Capture the cell that displays the provided text and extract its (X, Y) central coordinate. 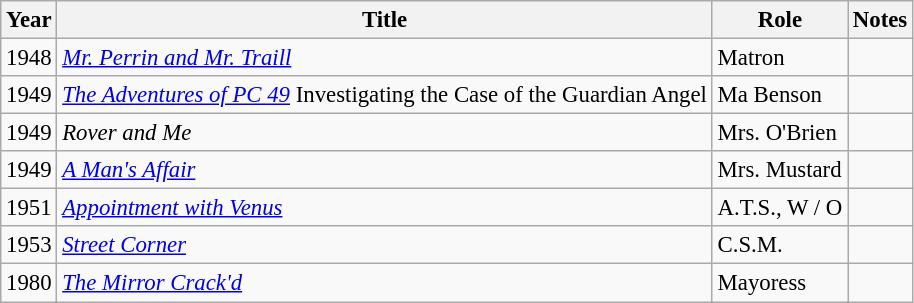
Mrs. Mustard (780, 170)
A Man's Affair (384, 170)
The Mirror Crack'd (384, 283)
A.T.S., W / O (780, 208)
The Adventures of PC 49 Investigating the Case of the Guardian Angel (384, 95)
1951 (29, 208)
C.S.M. (780, 245)
1948 (29, 58)
Appointment with Venus (384, 208)
Mrs. O'Brien (780, 133)
Mayoress (780, 283)
Ma Benson (780, 95)
Role (780, 20)
Mr. Perrin and Mr. Traill (384, 58)
Notes (880, 20)
1953 (29, 245)
Matron (780, 58)
Street Corner (384, 245)
1980 (29, 283)
Year (29, 20)
Title (384, 20)
Rover and Me (384, 133)
